Return the (X, Y) coordinate for the center point of the cell that contains the specified text.  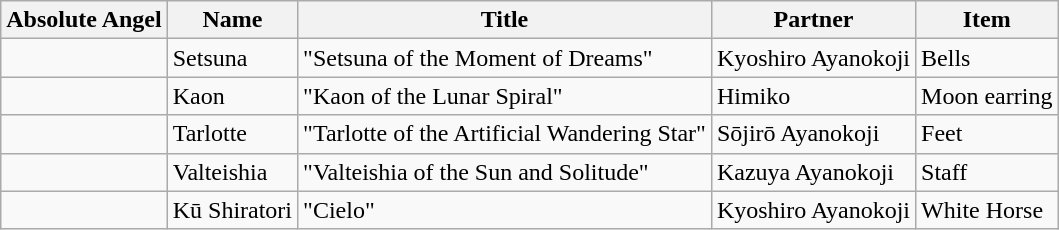
Staff (987, 172)
Absolute Angel (84, 20)
Setsuna (232, 58)
"Setsuna of the Moment of Dreams" (505, 58)
Moon earring (987, 96)
Kaon (232, 96)
Item (987, 20)
Himiko (813, 96)
"Kaon of the Lunar Spiral" (505, 96)
"Valteishia of the Sun and Solitude" (505, 172)
White Horse (987, 210)
Sōjirō Ayanokoji (813, 134)
Title (505, 20)
"Tarlotte of the Artificial Wandering Star" (505, 134)
Valteishia (232, 172)
Partner (813, 20)
Kazuya Ayanokoji (813, 172)
Kū Shiratori (232, 210)
Feet (987, 134)
Bells (987, 58)
"Cielo" (505, 210)
Name (232, 20)
Tarlotte (232, 134)
